Pinpoint the cell where the given text exists, returning its [x, y] midpoint coordinate. 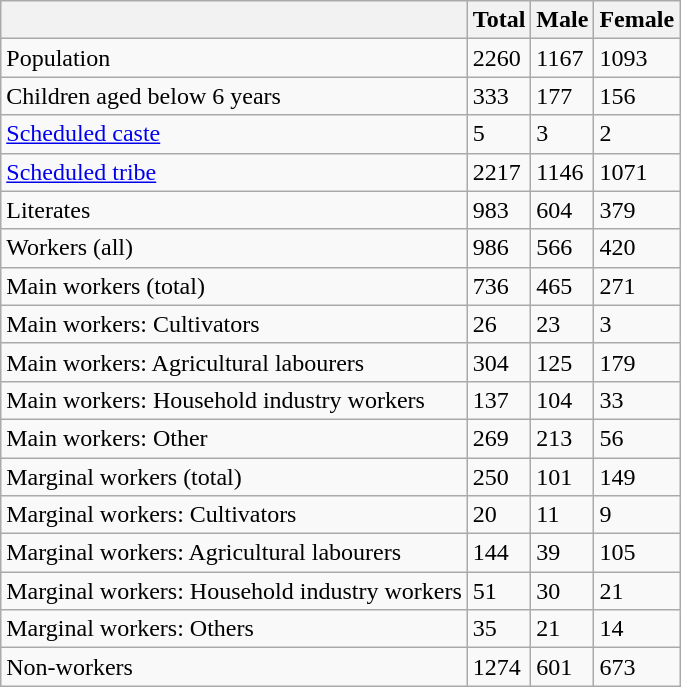
Main workers: Other [234, 438]
601 [562, 667]
Workers (all) [234, 248]
333 [499, 96]
51 [499, 591]
23 [562, 324]
Total [499, 20]
11 [562, 515]
56 [637, 438]
Female [637, 20]
Marginal workers: Household industry workers [234, 591]
Scheduled caste [234, 134]
1274 [499, 667]
30 [562, 591]
Children aged below 6 years [234, 96]
566 [562, 248]
20 [499, 515]
269 [499, 438]
179 [637, 362]
35 [499, 629]
213 [562, 438]
9 [637, 515]
304 [499, 362]
983 [499, 210]
33 [637, 400]
1146 [562, 172]
104 [562, 400]
Population [234, 58]
Main workers: Household industry workers [234, 400]
736 [499, 286]
5 [499, 134]
Non-workers [234, 667]
39 [562, 553]
Main workers: Cultivators [234, 324]
465 [562, 286]
14 [637, 629]
Marginal workers: Agricultural labourers [234, 553]
156 [637, 96]
26 [499, 324]
Male [562, 20]
101 [562, 477]
604 [562, 210]
Marginal workers: Others [234, 629]
250 [499, 477]
2217 [499, 172]
986 [499, 248]
105 [637, 553]
Scheduled tribe [234, 172]
379 [637, 210]
Marginal workers (total) [234, 477]
144 [499, 553]
137 [499, 400]
2 [637, 134]
149 [637, 477]
2260 [499, 58]
Main workers: Agricultural labourers [234, 362]
Literates [234, 210]
177 [562, 96]
1071 [637, 172]
Marginal workers: Cultivators [234, 515]
1167 [562, 58]
Main workers (total) [234, 286]
125 [562, 362]
420 [637, 248]
1093 [637, 58]
673 [637, 667]
271 [637, 286]
